Return the [X, Y] coordinate for the center point of the cell that contains the specified text.  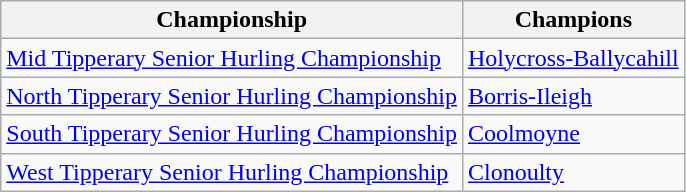
Clonoulty [573, 172]
Borris-Ileigh [573, 96]
Championship [232, 20]
Holycross-Ballycahill [573, 58]
Coolmoyne [573, 134]
North Tipperary Senior Hurling Championship [232, 96]
South Tipperary Senior Hurling Championship [232, 134]
West Tipperary Senior Hurling Championship [232, 172]
Mid Tipperary Senior Hurling Championship [232, 58]
Champions [573, 20]
